Find where the given text appears and provide that cell's center as [X, Y] coordinate. 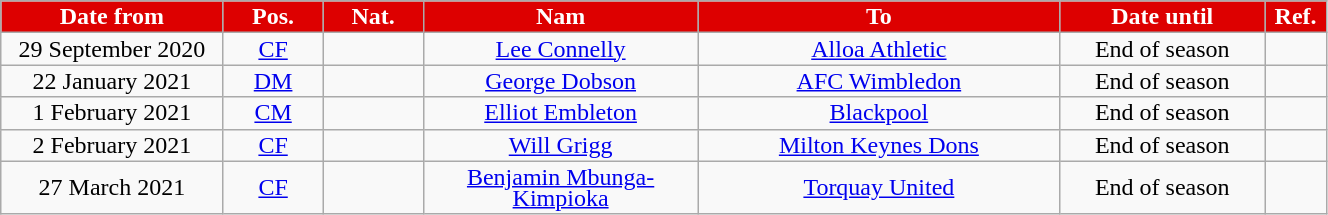
Nam [560, 17]
Date until [1162, 17]
Blackpool [879, 113]
Ref. [1296, 17]
Date from [112, 17]
Milton Keynes Dons [879, 145]
Benjamin Mbunga-Kimpioka [560, 188]
22 January 2021 [112, 81]
Alloa Athletic [879, 49]
Lee Connelly [560, 49]
CM [273, 113]
To [879, 17]
DM [273, 81]
Nat. [373, 17]
2 February 2021 [112, 145]
George Dobson [560, 81]
Torquay United [879, 188]
27 March 2021 [112, 188]
1 February 2021 [112, 113]
29 September 2020 [112, 49]
Elliot Embleton [560, 113]
Will Grigg [560, 145]
Pos. [273, 17]
AFC Wimbledon [879, 81]
